Scan for the cell matching the given text and deliver its [X, Y] coordinate at center. 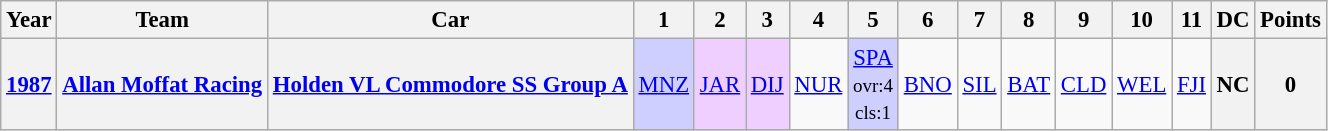
9 [1084, 20]
FJI [1192, 85]
5 [874, 20]
11 [1192, 20]
Allan Moffat Racing [162, 85]
10 [1142, 20]
Car [450, 20]
MNZ [664, 85]
1987 [29, 85]
8 [1029, 20]
Points [1290, 20]
BNO [928, 85]
NC [1233, 85]
4 [818, 20]
Year [29, 20]
DIJ [768, 85]
BAT [1029, 85]
6 [928, 20]
2 [720, 20]
NUR [818, 85]
0 [1290, 85]
Holden VL Commodore SS Group A [450, 85]
WEL [1142, 85]
JAR [720, 85]
7 [980, 20]
SPAovr:4cls:1 [874, 85]
CLD [1084, 85]
SIL [980, 85]
3 [768, 20]
Team [162, 20]
1 [664, 20]
DC [1233, 20]
